Return [x, y] of the center of cell containing provided text 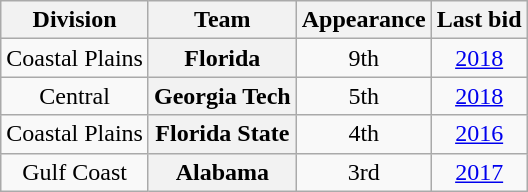
Division [75, 20]
Team [222, 20]
Appearance [364, 20]
9th [364, 58]
5th [364, 96]
Florida State [222, 134]
Gulf Coast [75, 172]
Alabama [222, 172]
4th [364, 134]
Florida [222, 58]
3rd [364, 172]
Georgia Tech [222, 96]
Central [75, 96]
Last bid [479, 20]
2017 [479, 172]
2016 [479, 134]
